Return (X, Y) of the center of cell containing provided text 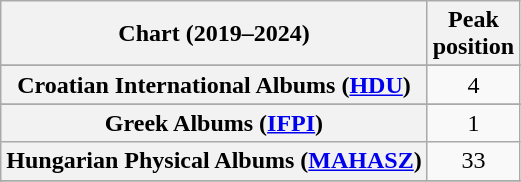
Croatian International Albums (HDU) (214, 85)
1 (473, 123)
Greek Albums (IFPI) (214, 123)
Hungarian Physical Albums (MAHASZ) (214, 161)
4 (473, 85)
Chart (2019–2024) (214, 34)
Peakposition (473, 34)
33 (473, 161)
